Determine the (x, y) coordinate at the center of the cell enclosing the given text.  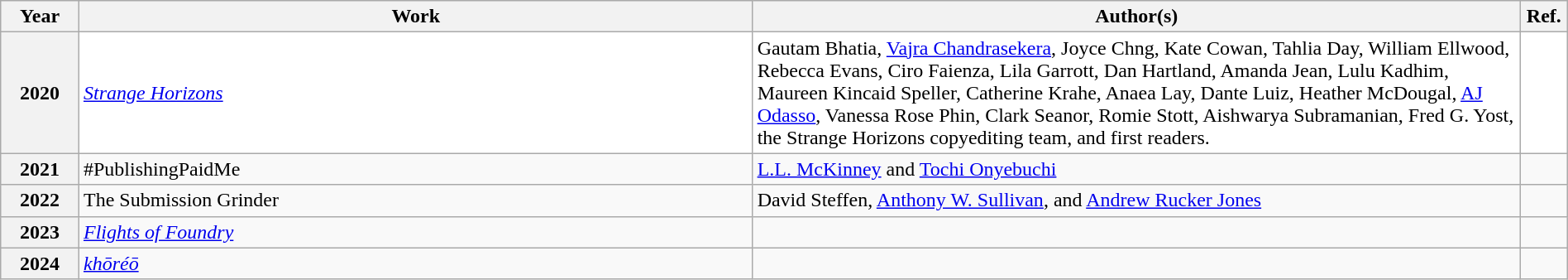
Flights of Foundry (415, 232)
Ref. (1543, 17)
2020 (40, 93)
David Steffen, Anthony W. Sullivan, and Andrew Rucker Jones (1136, 200)
Author(s) (1136, 17)
2023 (40, 232)
khōréō (415, 263)
Year (40, 17)
Strange Horizons (415, 93)
Work (415, 17)
2022 (40, 200)
#PublishingPaidMe (415, 169)
2021 (40, 169)
L.L. McKinney and Tochi Onyebuchi (1136, 169)
2024 (40, 263)
The Submission Grinder (415, 200)
